Determine the [X, Y] coordinate at the center of the cell enclosing the given text.  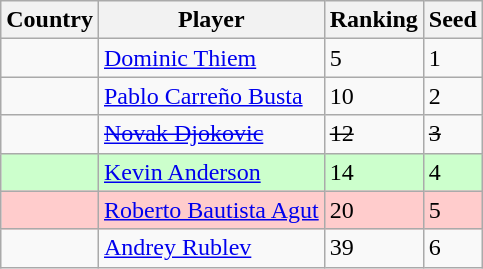
20 [374, 210]
39 [374, 248]
Novak Djokovic [211, 134]
4 [452, 172]
Seed [452, 20]
2 [452, 96]
Ranking [374, 20]
12 [374, 134]
Player [211, 20]
1 [452, 58]
Roberto Bautista Agut [211, 210]
10 [374, 96]
Andrey Rublev [211, 248]
Country [50, 20]
Pablo Carreño Busta [211, 96]
Dominic Thiem [211, 58]
14 [374, 172]
6 [452, 248]
Kevin Anderson [211, 172]
3 [452, 134]
